Return the [X, Y] coordinate for the center point of the cell that contains the specified text.  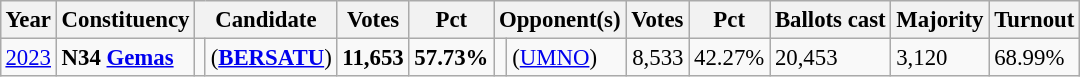
Opponent(s) [560, 20]
68.99% [1034, 57]
8,533 [658, 57]
Turnout [1034, 20]
Year [28, 20]
20,453 [830, 57]
Ballots cast [830, 20]
N34 Gemas [125, 57]
(UMNO) [566, 57]
Candidate [266, 20]
57.73% [452, 57]
11,653 [373, 57]
Majority [940, 20]
Constituency [125, 20]
42.27% [730, 57]
2023 [28, 57]
(BERSATU) [271, 57]
3,120 [940, 57]
